Pinpoint the cell where the given text exists, returning its [X, Y] midpoint coordinate. 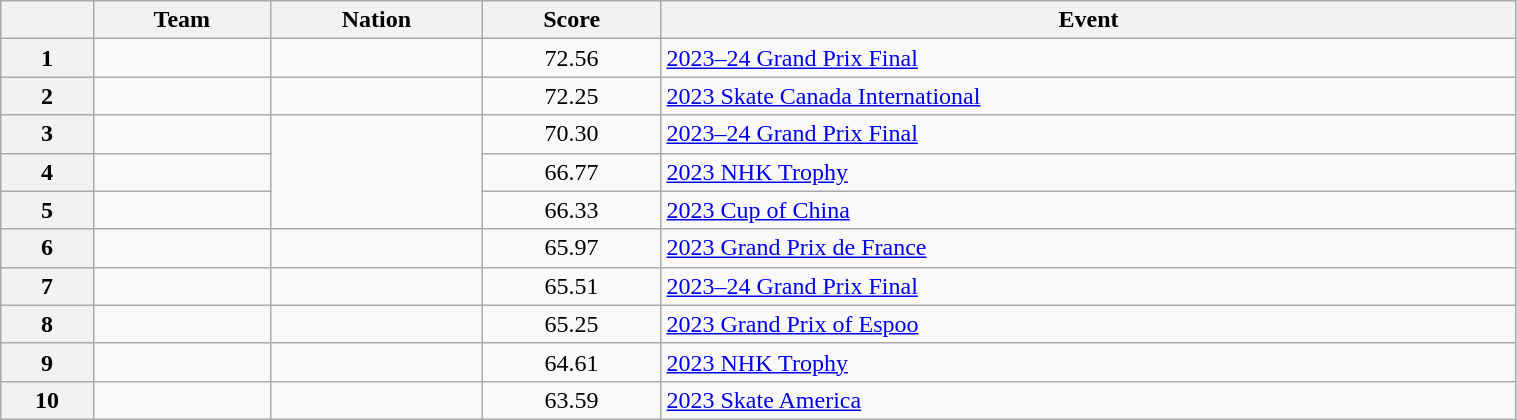
70.30 [572, 134]
4 [47, 172]
8 [47, 324]
2023 Skate Canada International [1088, 96]
2023 Cup of China [1088, 210]
2023 Grand Prix de France [1088, 248]
65.97 [572, 248]
5 [47, 210]
7 [47, 286]
3 [47, 134]
63.59 [572, 400]
72.56 [572, 58]
2 [47, 96]
Score [572, 20]
65.25 [572, 324]
9 [47, 362]
1 [47, 58]
Team [182, 20]
10 [47, 400]
2023 Grand Prix of Espoo [1088, 324]
72.25 [572, 96]
6 [47, 248]
Nation [377, 20]
65.51 [572, 286]
2023 Skate America [1088, 400]
66.77 [572, 172]
64.61 [572, 362]
66.33 [572, 210]
Event [1088, 20]
